Detect which cell encompasses the target text, then output its [x, y] center coordinate. 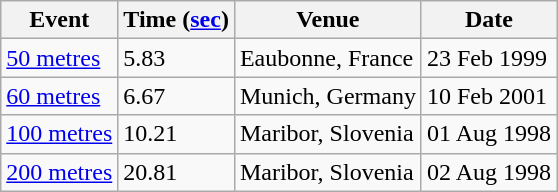
Munich, Germany [328, 96]
Event [60, 20]
60 metres [60, 96]
Eaubonne, France [328, 58]
Date [488, 20]
5.83 [176, 58]
20.81 [176, 172]
6.67 [176, 96]
Venue [328, 20]
23 Feb 1999 [488, 58]
50 metres [60, 58]
02 Aug 1998 [488, 172]
10 Feb 2001 [488, 96]
10.21 [176, 134]
200 metres [60, 172]
Time (sec) [176, 20]
100 metres [60, 134]
01 Aug 1998 [488, 134]
